Output the [X, Y] coordinate of the center of the cell containing the given text.  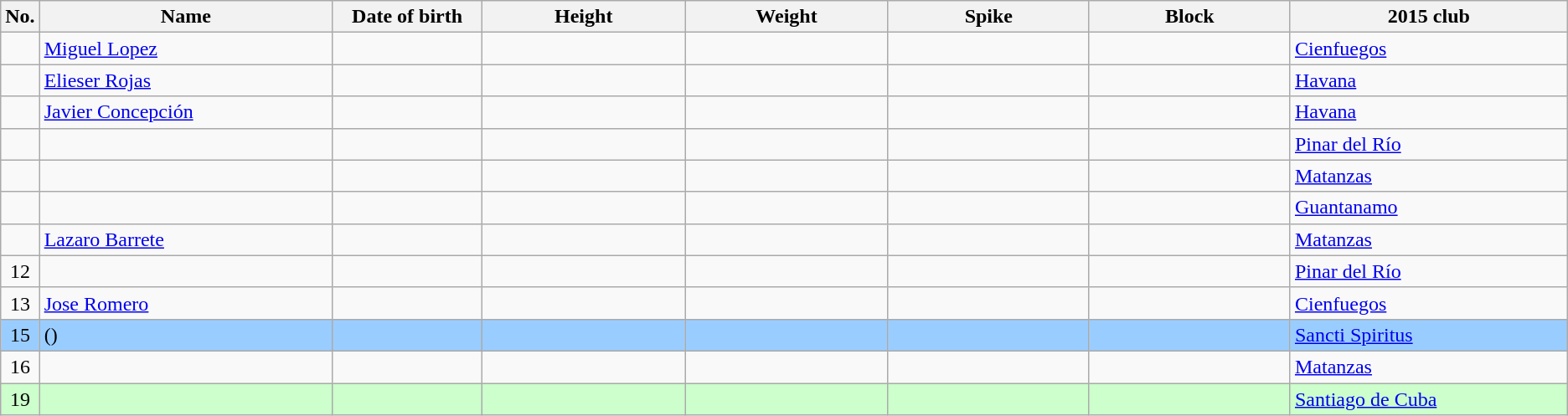
Guantanamo [1429, 208]
19 [20, 399]
Santiago de Cuba [1429, 399]
16 [20, 367]
Name [186, 17]
Elieser Rojas [186, 80]
Lazaro Barrete [186, 239]
2015 club [1429, 17]
Block [1189, 17]
() [186, 335]
15 [20, 335]
12 [20, 271]
Miguel Lopez [186, 49]
Date of birth [407, 17]
No. [20, 17]
Javier Concepción [186, 112]
Weight [787, 17]
Height [584, 17]
Spike [988, 17]
Jose Romero [186, 303]
Sancti Spiritus [1429, 335]
13 [20, 303]
